Pinpoint the cell where the given text exists, returning its (X, Y) midpoint coordinate. 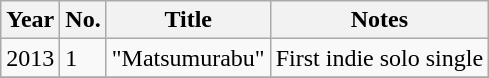
2013 (30, 58)
1 (83, 58)
First indie solo single (379, 58)
Notes (379, 20)
"Matsumurabu" (188, 58)
No. (83, 20)
Title (188, 20)
Year (30, 20)
